Pinpoint the cell where the given text exists, returning its [x, y] midpoint coordinate. 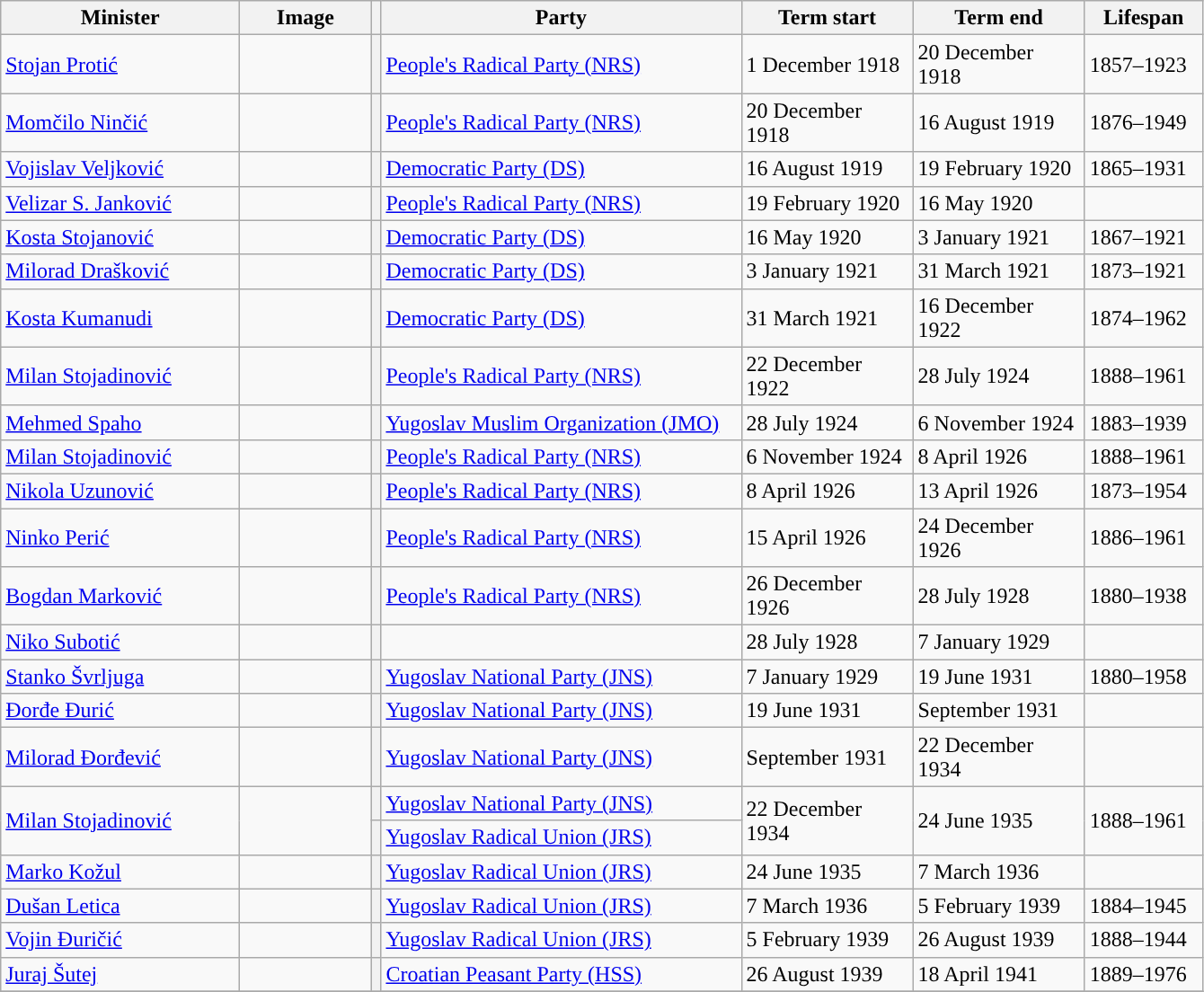
Marko Kožul [120, 872]
Velizar S. Janković [120, 203]
1884–1945 [1143, 906]
1883–1939 [1143, 422]
Kosta Kumanudi [120, 318]
15 April 1926 [827, 537]
Term end [999, 18]
1 December 1918 [827, 65]
Party [561, 18]
Kosta Stojanović [120, 237]
1867–1921 [1143, 237]
Yugoslav Muslim Organization (JMO) [561, 422]
Vojislav Veljković [120, 169]
26 December 1926 [827, 597]
22 December 1922 [827, 376]
Niko Subotić [120, 642]
1886–1961 [1143, 537]
16 December 1922 [999, 318]
1888–1944 [1143, 940]
1876–1949 [1143, 122]
Milorad Drašković [120, 271]
Minister [120, 18]
Vojin Đuričić [120, 940]
24 December 1926 [999, 537]
Momčilo Ninčić [120, 122]
Dušan Letica [120, 906]
1880–1958 [1143, 677]
13 April 1926 [999, 491]
Mehmed Spaho [120, 422]
18 April 1941 [999, 974]
Lifespan [1143, 18]
1880–1938 [1143, 597]
Image [305, 18]
1865–1931 [1143, 169]
1889–1976 [1143, 974]
1873–1921 [1143, 271]
1873–1954 [1143, 491]
1857–1923 [1143, 65]
Stojan Protić [120, 65]
Milorad Đorđević [120, 757]
Croatian Peasant Party (HSS) [561, 974]
Nikola Uzunović [120, 491]
Bogdan Marković [120, 597]
Đorđe Đurić [120, 711]
Ninko Perić [120, 537]
1874–1962 [1143, 318]
Juraj Šutej [120, 974]
Stanko Švrljuga [120, 677]
Term start [827, 18]
